Identify which cell holds the provided text, then report its (X, Y) central coordinate. 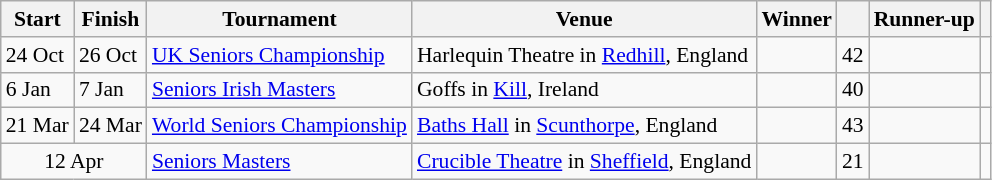
24 Mar (110, 126)
7 Jan (110, 90)
Harlequin Theatre in Redhill, England (584, 55)
Finish (110, 19)
24 Oct (38, 55)
Winner (796, 19)
World Seniors Championship (280, 126)
UK Seniors Championship (280, 55)
26 Oct (110, 55)
Seniors Irish Masters (280, 90)
Crucible Theatre in Sheffield, England (584, 162)
42 (853, 55)
Start (38, 19)
Tournament (280, 19)
Seniors Masters (280, 162)
Venue (584, 19)
21 (853, 162)
6 Jan (38, 90)
Goffs in Kill, Ireland (584, 90)
12 Apr (74, 162)
40 (853, 90)
Runner-up (924, 19)
21 Mar (38, 126)
Baths Hall in Scunthorpe, England (584, 126)
43 (853, 126)
